Output the [x, y] coordinate of the center of the cell containing the given text.  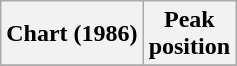
Chart (1986) [72, 34]
Peakposition [189, 34]
